Pinpoint the cell where the given text exists, returning its [x, y] midpoint coordinate. 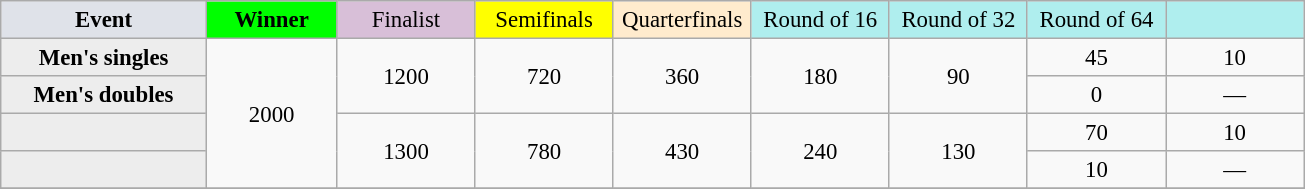
430 [682, 152]
1200 [406, 76]
360 [682, 76]
1300 [406, 152]
720 [544, 76]
70 [1096, 133]
0 [1096, 95]
130 [958, 152]
780 [544, 152]
Winner [272, 20]
45 [1096, 58]
Men's singles [104, 58]
Semifinals [544, 20]
Quarterfinals [682, 20]
Event [104, 20]
Men's doubles [104, 95]
180 [820, 76]
Round of 16 [820, 20]
Round of 64 [1096, 20]
Finalist [406, 20]
240 [820, 152]
90 [958, 76]
Round of 32 [958, 20]
2000 [272, 114]
